Find where the given text appears and provide that cell's center as [X, Y] coordinate. 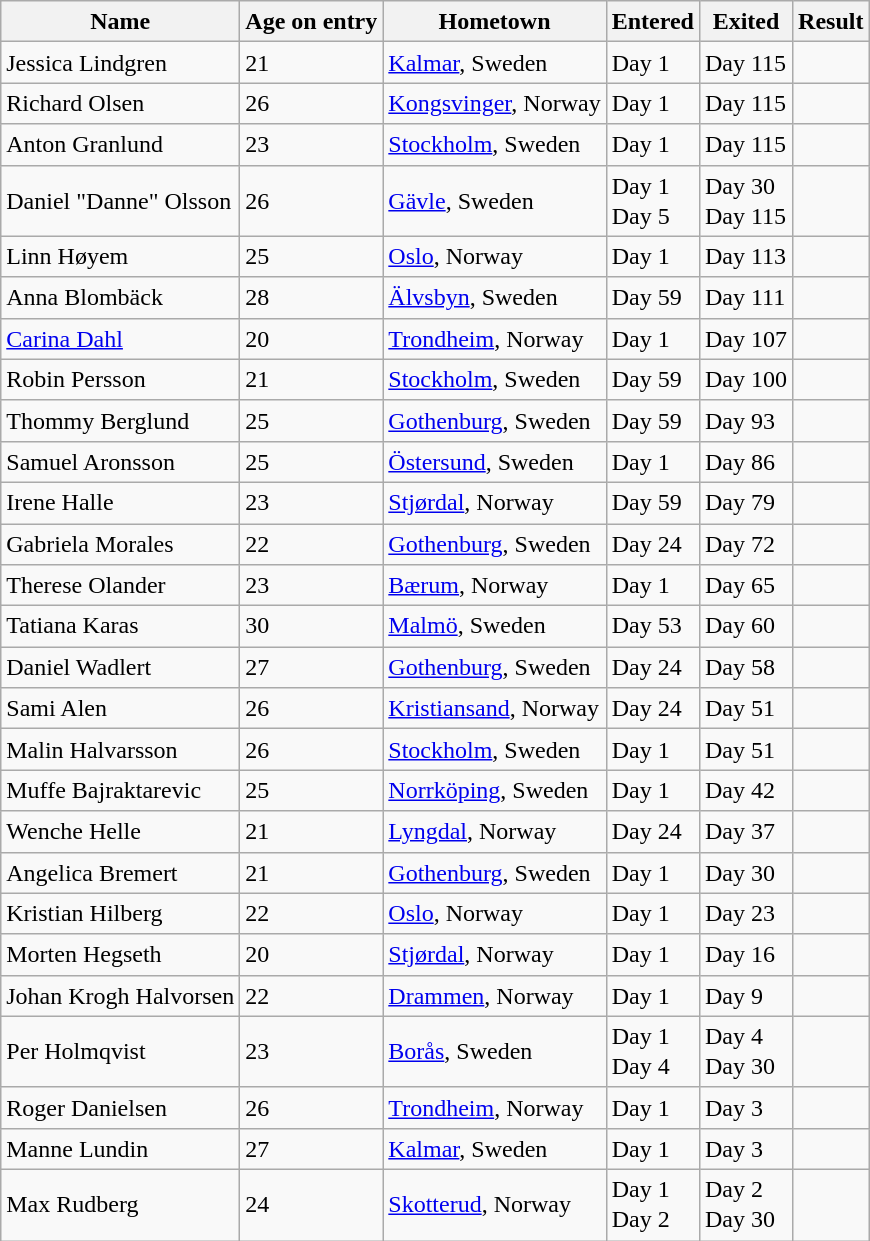
Gabriela Morales [120, 544]
Day 9 [746, 996]
Day 100 [746, 380]
Anna Blombäck [120, 298]
Day 37 [746, 832]
Result [831, 22]
Bærum, Norway [494, 586]
30 [312, 626]
Angelica Bremert [120, 872]
Roger Danielsen [120, 1108]
Day 93 [746, 420]
Richard Olsen [120, 104]
Jessica Lindgren [120, 62]
Day 30 [746, 872]
Gävle, Sweden [494, 200]
Day 79 [746, 502]
Carina Dahl [120, 338]
Drammen, Norway [494, 996]
Entered [652, 22]
Johan Krogh Halvorsen [120, 996]
Day 111 [746, 298]
Tatiana Karas [120, 626]
Thommy Berglund [120, 420]
Borås, Sweden [494, 1052]
Day 65 [746, 586]
Day 60 [746, 626]
Linn Høyem [120, 256]
Kongsvinger, Norway [494, 104]
Day 1Day 4 [652, 1052]
Daniel "Danne" Olsson [120, 200]
Hometown [494, 22]
Day 72 [746, 544]
28 [312, 298]
Day 113 [746, 256]
Per Holmqvist [120, 1052]
Morten Hegseth [120, 954]
Skotterud, Norway [494, 1204]
Irene Halle [120, 502]
Day 23 [746, 914]
Day 53 [652, 626]
Day 2Day 30 [746, 1204]
Norrköping, Sweden [494, 790]
Day 1Day 2 [652, 1204]
Day 1Day 5 [652, 200]
Muffe Bajraktarevic [120, 790]
Robin Persson [120, 380]
Anton Granlund [120, 144]
Name [120, 22]
Max Rudberg [120, 1204]
Lyngdal, Norway [494, 832]
Sami Alen [120, 708]
Therese Olander [120, 586]
Daniel Wadlert [120, 668]
Day 86 [746, 462]
Manne Lundin [120, 1148]
Age on entry [312, 22]
Day 107 [746, 338]
Day 58 [746, 668]
Älvsbyn, Sweden [494, 298]
Kristiansand, Norway [494, 708]
Kristian Hilberg [120, 914]
Day 42 [746, 790]
Malmö, Sweden [494, 626]
Samuel Aronsson [120, 462]
Östersund, Sweden [494, 462]
24 [312, 1204]
Day 30Day 115 [746, 200]
Exited [746, 22]
Malin Halvarsson [120, 750]
Day 4Day 30 [746, 1052]
Wenche Helle [120, 832]
Day 16 [746, 954]
